Identify which cell holds the provided text, then report its (X, Y) central coordinate. 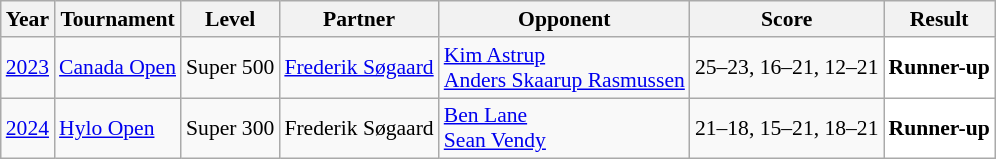
Super 500 (230, 68)
Year (28, 19)
Score (787, 19)
Ben Lane Sean Vendy (564, 128)
Result (940, 19)
2024 (28, 128)
21–18, 15–21, 18–21 (787, 128)
Kim Astrup Anders Skaarup Rasmussen (564, 68)
Level (230, 19)
Super 300 (230, 128)
Canada Open (118, 68)
2023 (28, 68)
Hylo Open (118, 128)
25–23, 16–21, 12–21 (787, 68)
Partner (358, 19)
Tournament (118, 19)
Opponent (564, 19)
